Return [X, Y] of the center of cell containing provided text 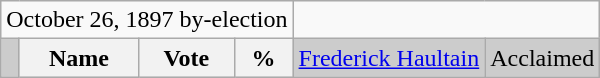
% [264, 58]
October 26, 1897 by-election [147, 20]
Acclaimed [542, 58]
Frederick Haultain [389, 58]
Name [78, 58]
Vote [186, 58]
